Output the [x, y] coordinate of the center of the cell containing the given text.  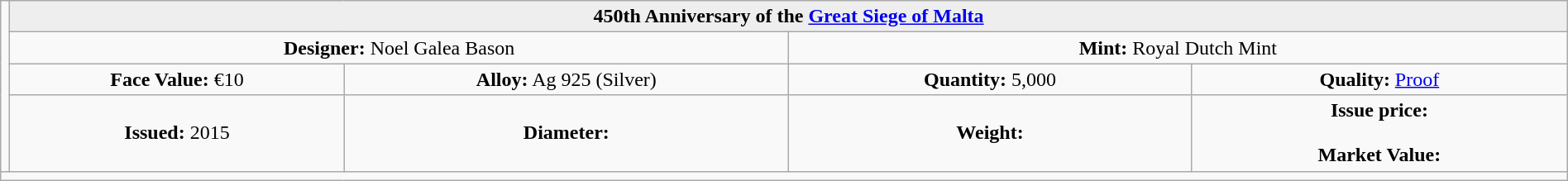
Issued: 2015 [177, 133]
Quantity: 5,000 [989, 79]
Quality: Proof [1379, 79]
Alloy: Ag 925 (Silver) [566, 79]
Mint: Royal Dutch Mint [1178, 48]
Designer: Noel Galea Bason [399, 48]
450th Anniversary of the Great Siege of Malta [789, 17]
Diameter: [566, 133]
Issue price: Market Value: [1379, 133]
Face Value: €10 [177, 79]
Weight: [989, 133]
